Provide the [x, y] coordinate of the cell's center where the given text is located.  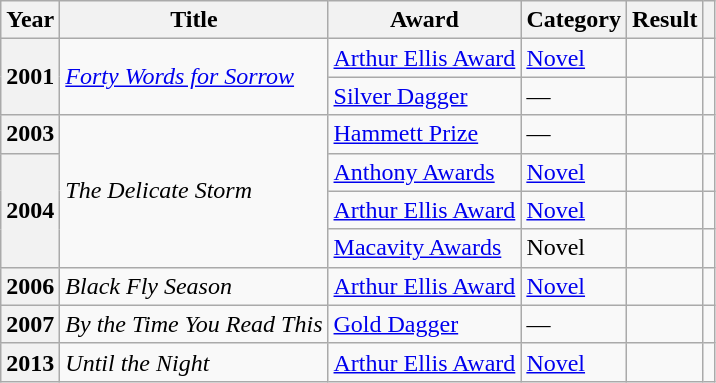
2007 [30, 324]
2001 [30, 77]
Title [194, 20]
Macavity Awards [424, 248]
Year [30, 20]
Hammett Prize [424, 134]
Category [574, 20]
Black Fly Season [194, 286]
Result [665, 20]
2006 [30, 286]
2003 [30, 134]
The Delicate Storm [194, 191]
By the Time You Read This [194, 324]
Award [424, 20]
2013 [30, 362]
Gold Dagger [424, 324]
Silver Dagger [424, 96]
Anthony Awards [424, 172]
Until the Night [194, 362]
Forty Words for Sorrow [194, 77]
2004 [30, 210]
